Return the [X, Y] coordinate for the center point of the cell that contains the specified text.  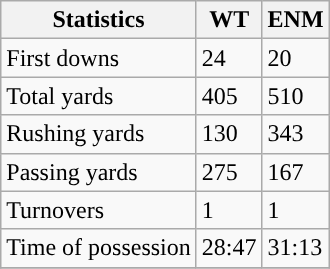
24 [229, 58]
275 [229, 172]
Statistics [99, 20]
WT [229, 20]
343 [296, 134]
20 [296, 58]
130 [229, 134]
405 [229, 96]
Turnovers [99, 210]
Total yards [99, 96]
Rushing yards [99, 134]
Passing yards [99, 172]
Time of possession [99, 248]
31:13 [296, 248]
First downs [99, 58]
510 [296, 96]
167 [296, 172]
ENM [296, 20]
28:47 [229, 248]
